Detect which cell encompasses the target text, then output its [X, Y] center coordinate. 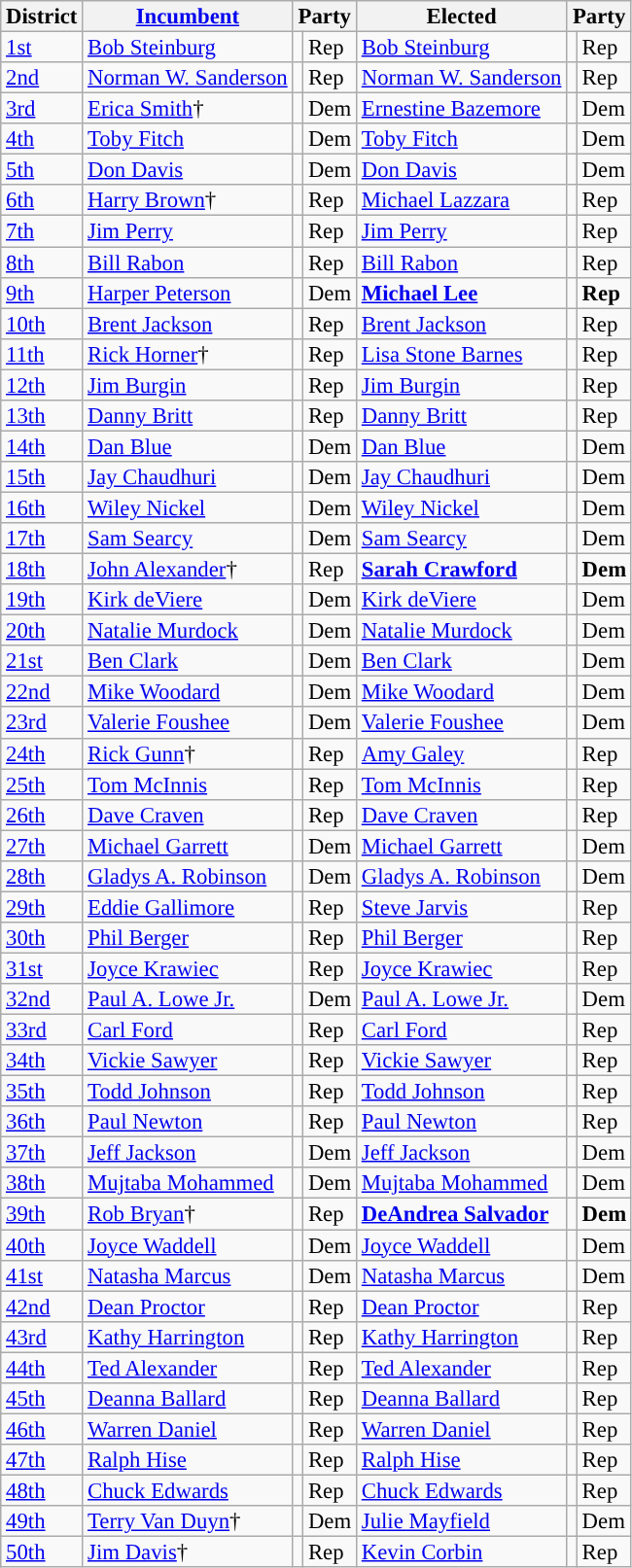
47th [42, 1460]
10th [42, 324]
49th [42, 1521]
48th [42, 1490]
Amy Galey [461, 753]
2nd [42, 78]
3rd [42, 109]
44th [42, 1368]
21st [42, 661]
Erica Smith† [188, 109]
Ernestine Bazemore [461, 109]
Steve Jarvis [461, 907]
DeAndrea Salvador [461, 1214]
7th [42, 231]
33rd [42, 1030]
Rick Gunn† [188, 753]
36th [42, 1122]
Jim Davis† [188, 1552]
31st [42, 968]
9th [42, 293]
14th [42, 446]
19th [42, 600]
11th [42, 354]
32nd [42, 999]
42nd [42, 1307]
27th [42, 846]
41st [42, 1275]
34th [42, 1061]
Michael Lazzara [461, 200]
20th [42, 631]
Rick Horner† [188, 354]
26th [42, 815]
37th [42, 1153]
Michael Lee [461, 293]
Sarah Crawford [461, 570]
5th [42, 170]
25th [42, 784]
43rd [42, 1337]
46th [42, 1429]
28th [42, 877]
15th [42, 477]
4th [42, 139]
John Alexander† [188, 570]
18th [42, 570]
Eddie Gallimore [188, 907]
Harry Brown† [188, 200]
30th [42, 938]
6th [42, 200]
22nd [42, 692]
Rob Bryan† [188, 1214]
45th [42, 1399]
13th [42, 416]
Julie Mayfield [461, 1521]
Terry Van Duyn† [188, 1521]
17th [42, 539]
24th [42, 753]
Elected [461, 17]
District [42, 17]
12th [42, 385]
29th [42, 907]
35th [42, 1092]
1st [42, 48]
8th [42, 262]
23rd [42, 723]
Harper Peterson [188, 293]
16th [42, 507]
Incumbent [188, 17]
Lisa Stone Barnes [461, 354]
Kevin Corbin [461, 1552]
38th [42, 1184]
39th [42, 1214]
50th [42, 1552]
40th [42, 1245]
